Output the [x, y] coordinate of the center of the cell containing the given text.  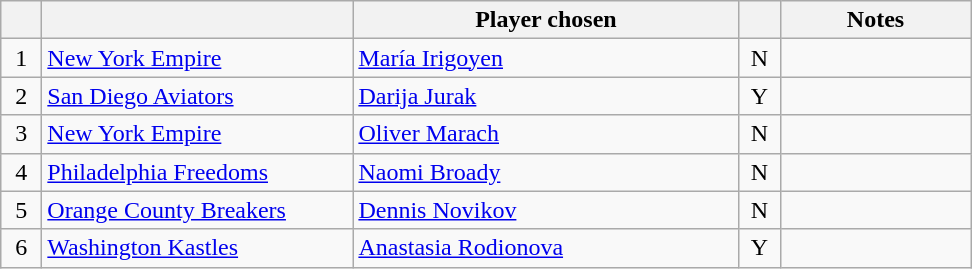
Player chosen [546, 20]
Naomi Broady [546, 172]
Notes [876, 20]
María Irigoyen [546, 58]
Washington Kastles [198, 248]
Dennis Novikov [546, 210]
San Diego Aviators [198, 96]
Darija Jurak [546, 96]
Oliver Marach [546, 134]
5 [22, 210]
2 [22, 96]
Anastasia Rodionova [546, 248]
1 [22, 58]
6 [22, 248]
Orange County Breakers [198, 210]
3 [22, 134]
Philadelphia Freedoms [198, 172]
4 [22, 172]
